From the cell containing the given text, extract its center point as (x, y) coordinate. 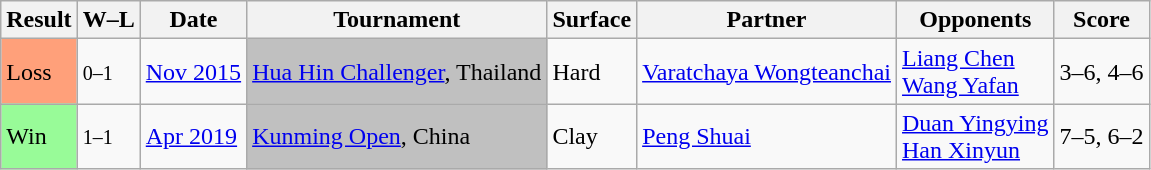
Kunming Open, China (397, 136)
Loss (39, 72)
Surface (592, 20)
Liang Chen Wang Yafan (976, 72)
Duan Yingying Han Xinyun (976, 136)
Apr 2019 (193, 136)
Clay (592, 136)
3–6, 4–6 (1102, 72)
0–1 (108, 72)
Partner (767, 20)
Hua Hin Challenger, Thailand (397, 72)
1–1 (108, 136)
Nov 2015 (193, 72)
Win (39, 136)
Result (39, 20)
Varatchaya Wongteanchai (767, 72)
Tournament (397, 20)
Hard (592, 72)
W–L (108, 20)
Date (193, 20)
7–5, 6–2 (1102, 136)
Score (1102, 20)
Opponents (976, 20)
Peng Shuai (767, 136)
